Determine the [X, Y] coordinate at the center of the cell enclosing the given text.  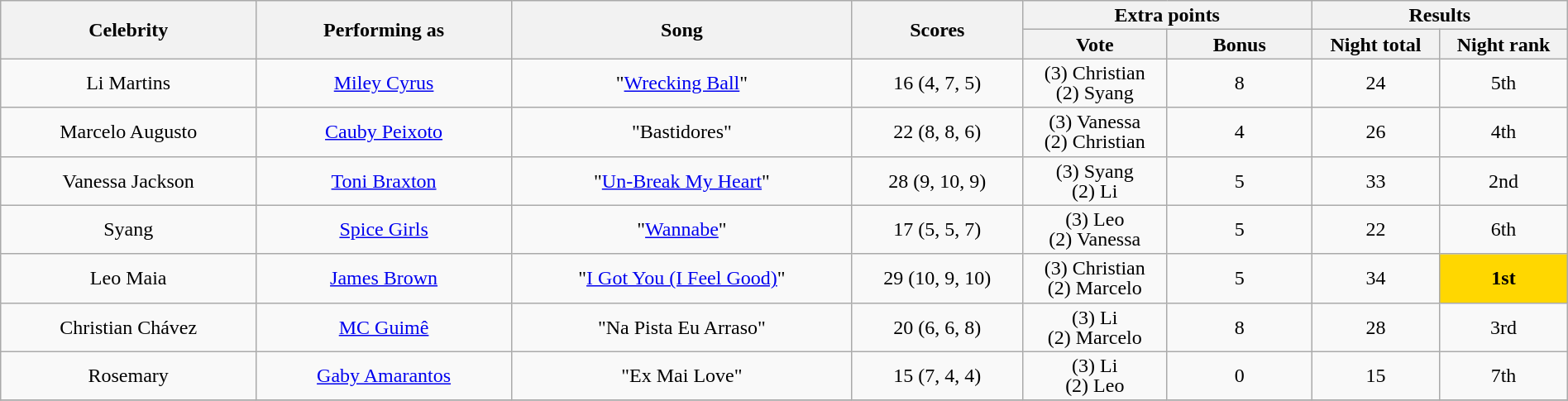
24 [1375, 83]
6th [1503, 230]
(3) Vanessa(2) Christian [1095, 132]
Christian Chávez [129, 327]
Li Martins [129, 83]
Toni Braxton [384, 180]
"Wrecking Ball" [682, 83]
(3) Christian(2) Syang [1095, 83]
29 (10, 9, 10) [937, 278]
(3) Syang(2) Li [1095, 180]
1st [1503, 278]
28 [1375, 327]
Rosemary [129, 375]
Extra points [1167, 15]
Marcelo Augusto [129, 132]
5th [1503, 83]
Night rank [1503, 45]
Results [1439, 15]
Vote [1095, 45]
Syang [129, 230]
33 [1375, 180]
3rd [1503, 327]
Performing as [384, 30]
"I Got You (I Feel Good)" [682, 278]
15 [1375, 375]
Gaby Amarantos [384, 375]
Song [682, 30]
Leo Maia [129, 278]
22 (8, 8, 6) [937, 132]
34 [1375, 278]
Bonus [1239, 45]
(3) Christian(2) Marcelo [1095, 278]
MC Guimê [384, 327]
"Ex Mai Love" [682, 375]
22 [1375, 230]
2nd [1503, 180]
(3) Li(2) Marcelo [1095, 327]
James Brown [384, 278]
4th [1503, 132]
16 (4, 7, 5) [937, 83]
7th [1503, 375]
Night total [1375, 45]
Celebrity [129, 30]
(3) Li(2) Leo [1095, 375]
0 [1239, 375]
Spice Girls [384, 230]
20 (6, 6, 8) [937, 327]
Cauby Peixoto [384, 132]
Miley Cyrus [384, 83]
"Na Pista Eu Arraso" [682, 327]
15 (7, 4, 4) [937, 375]
Scores [937, 30]
17 (5, 5, 7) [937, 230]
"Un-Break My Heart" [682, 180]
Vanessa Jackson [129, 180]
"Bastidores" [682, 132]
4 [1239, 132]
26 [1375, 132]
(3) Leo(2) Vanessa [1095, 230]
28 (9, 10, 9) [937, 180]
"Wannabe" [682, 230]
